Return [x, y] of the center of cell containing provided text 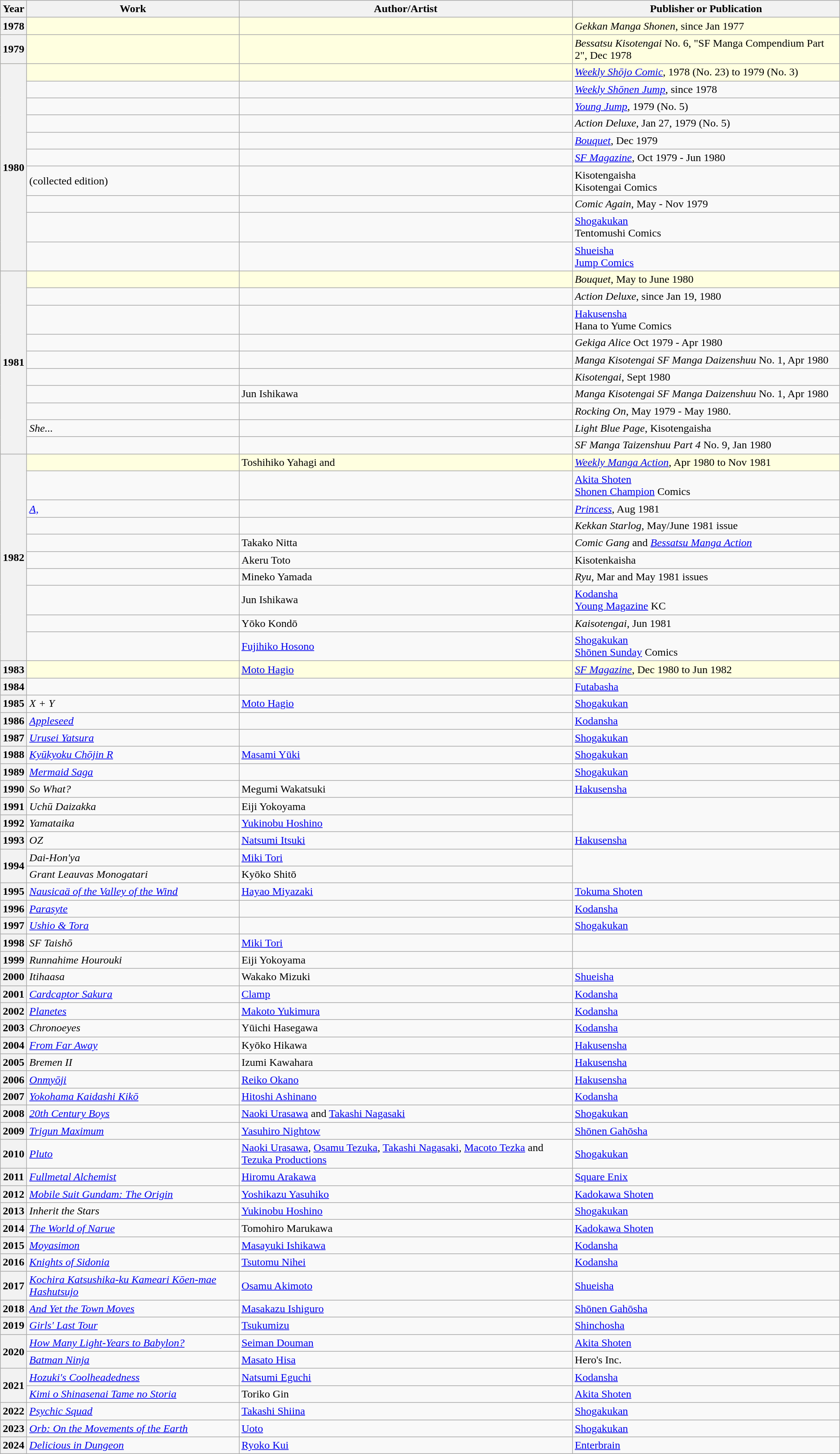
Inherit the Stars [133, 1211]
Batman Ninja [133, 1360]
X + Y [133, 704]
KodanshaYoung Magazine KC [706, 600]
Appleseed [133, 721]
Mineko Yamada [406, 577]
Knights of Sidonia [133, 1262]
Ryoko Kui [406, 1445]
Bessatsu Kisotengai No. 6, "SF Manga Compendium Part 2", Dec 1978 [706, 49]
1978 [13, 26]
1990 [13, 789]
2008 [13, 1113]
Delicious in Dungeon [133, 1445]
Yoshikazu Yasuhiko [406, 1194]
Square Enix [706, 1177]
ShogakukanTentomushi Comics [706, 227]
2003 [13, 1028]
1994 [13, 866]
Osamu Akimoto [406, 1285]
KisotengaishaKisotengai Comics [706, 180]
Takako Nitta [406, 543]
Year [13, 9]
A, [133, 508]
Shinchosha [706, 1326]
2015 [13, 1245]
Cardcaptor Sakura [133, 994]
Izumi Kawahara [406, 1062]
Wakako Mizuki [406, 977]
2007 [13, 1096]
2012 [13, 1194]
1979 [13, 49]
Toshihiko Yahagi and [406, 462]
Light Blue Page, Kisotengaisha [706, 428]
Trigun Maximum [133, 1130]
Hayao Miyazaki [406, 892]
2013 [13, 1211]
HakusenshaHana to Yume Comics [706, 320]
Chronoeyes [133, 1028]
2001 [13, 994]
SF Taishō [133, 943]
Action Deluxe, since Jan 19, 1980 [706, 297]
2019 [13, 1326]
Mermaid Saga [133, 772]
2000 [13, 977]
1982 [13, 557]
Enterbrain [706, 1445]
Masato Hisa [406, 1360]
Grant Leauvas Monogatari [133, 875]
SF Magazine, Oct 1979 - Jun 1980 [706, 158]
Masakazu Ishiguro [406, 1309]
Nausicaä of the Valley of the Wind [133, 892]
Weekly Shōnen Jump, since 1978 [706, 89]
20th Century Boys [133, 1113]
2020 [13, 1351]
1987 [13, 738]
Dai-Hon'ya [133, 858]
So What? [133, 789]
Parasyte [133, 909]
She... [133, 428]
Naoki Urasawa, Osamu Tezuka, Takashi Nagasaki, Macoto Tezka and Tezuka Productions [406, 1154]
Kekkan Starlog, May/June 1981 issue [706, 526]
Kyūkyoku Chōjin R [133, 755]
Author/Artist [406, 9]
Girls' Last Tour [133, 1326]
1993 [13, 840]
Yokohama Kaidashi Kikō [133, 1096]
Itihaasa [133, 977]
2005 [13, 1062]
Fullmetal Alchemist [133, 1177]
Naoki Urasawa and Takashi Nagasaki [406, 1113]
Young Jump, 1979 (No. 5) [706, 106]
Yamataika [133, 823]
1986 [13, 721]
Hiromu Arakawa [406, 1177]
ShueishaJump Comics [706, 256]
Ushio & Tora [133, 926]
2021 [13, 1385]
Pluto [133, 1154]
2023 [13, 1428]
Runnahime Hourouki [133, 960]
2016 [13, 1262]
1995 [13, 892]
1984 [13, 687]
Yōko Kondō [406, 623]
Masayuki Ishikawa [406, 1245]
The World of Narue [133, 1228]
Tomohiro Marukawa [406, 1228]
And Yet the Town Moves [133, 1309]
1985 [13, 704]
Akita ShotenShonen Champion Comics [706, 486]
OZ [133, 840]
Tokuma Shoten [706, 892]
Uchū Daizakka [133, 806]
Comic Gang and Bessatsu Manga Action [706, 543]
Rocking On, May 1979 - May 1980. [706, 411]
Urusei Yatsura [133, 738]
2011 [13, 1177]
Akeru Toto [406, 560]
Princess, Aug 1981 [706, 508]
1996 [13, 909]
Weekly Shōjo Comic, 1978 (No. 23) to 1979 (No. 3) [706, 72]
1981 [13, 363]
Hitoshi Ashinano [406, 1096]
2024 [13, 1445]
(collected edition) [133, 180]
1980 [13, 167]
Kisotengai, Sept 1980 [706, 377]
Kyōko Hikawa [406, 1045]
Tsutomu Nihei [406, 1262]
1989 [13, 772]
1988 [13, 755]
Yasuhiro Nightow [406, 1130]
2009 [13, 1130]
Kyōko Shitō [406, 875]
2017 [13, 1285]
Orb: On the Movements of the Earth [133, 1428]
Moyasimon [133, 1245]
2022 [13, 1411]
Gekkan Manga Shonen, since Jan 1977 [706, 26]
Toriko Gin [406, 1394]
SF Magazine, Dec 1980 to Jun 1982 [706, 670]
2010 [13, 1154]
Tsukumizu [406, 1326]
1991 [13, 806]
Hozuki's Coolheadedness [133, 1377]
Weekly Manga Action, Apr 1980 to Nov 1981 [706, 462]
Megumi Wakatsuki [406, 789]
Makoto Yukimura [406, 1011]
Natsumi Eguchi [406, 1377]
Futabasha [706, 687]
Publisher or Publication [706, 9]
Reiko Okano [406, 1079]
Kimi o Shinasenai Tame no Storia [133, 1394]
Mobile Suit Gundam: The Origin [133, 1194]
2002 [13, 1011]
2014 [13, 1228]
1992 [13, 823]
Kaisotengai, Jun 1981 [706, 623]
How Many Light-Years to Babylon? [133, 1343]
Yūichi Hasegawa [406, 1028]
Action Deluxe, Jan 27, 1979 (No. 5) [706, 123]
Takashi Shiina [406, 1411]
Comic Again, May - Nov 1979 [706, 204]
SF Manga Taizenshuu Part 4 No. 9, Jan 1980 [706, 445]
1998 [13, 943]
Kochira Katsushika-ku Kameari Kōen-mae Hashutsujo [133, 1285]
Bouquet, Dec 1979 [706, 140]
Onmyōji [133, 1079]
1983 [13, 670]
Planetes [133, 1011]
Gekiga Alice Oct 1979 - Apr 1980 [706, 343]
Clamp [406, 994]
From Far Away [133, 1045]
Fujihiko Hosono [406, 646]
Natsumi Itsuki [406, 840]
Ryu, Mar and May 1981 issues [706, 577]
Uoto [406, 1428]
Bremen II [133, 1062]
2006 [13, 1079]
2018 [13, 1309]
1997 [13, 926]
Work [133, 9]
Seiman Douman [406, 1343]
Masami Yūki [406, 755]
2004 [13, 1045]
Bouquet, May to June 1980 [706, 280]
Hero's Inc. [706, 1360]
Kisotenkaisha [706, 560]
1999 [13, 960]
ShogakukanShōnen Sunday Comics [706, 646]
Psychic Squad [133, 1411]
